Output the (x, y) coordinate of the center of the cell containing the given text.  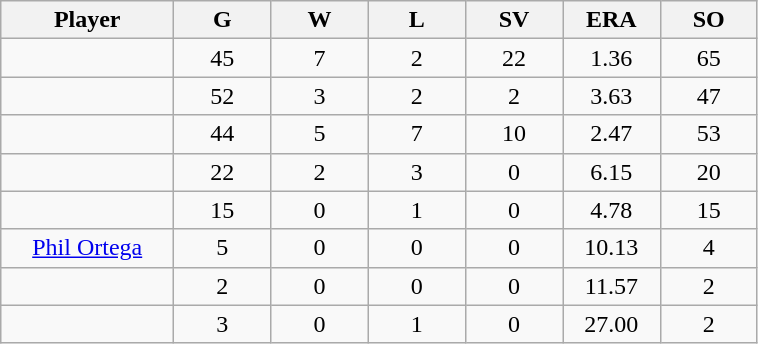
53 (708, 134)
ERA (612, 20)
G (222, 20)
SV (514, 20)
44 (222, 134)
3.63 (612, 96)
52 (222, 96)
SO (708, 20)
65 (708, 58)
11.57 (612, 286)
L (416, 20)
45 (222, 58)
10 (514, 134)
4.78 (612, 210)
Player (88, 20)
47 (708, 96)
W (320, 20)
4 (708, 248)
Phil Ortega (88, 248)
1.36 (612, 58)
10.13 (612, 248)
2.47 (612, 134)
6.15 (612, 172)
20 (708, 172)
27.00 (612, 324)
